Determine the (X, Y) coordinate at the center of the cell enclosing the given text.  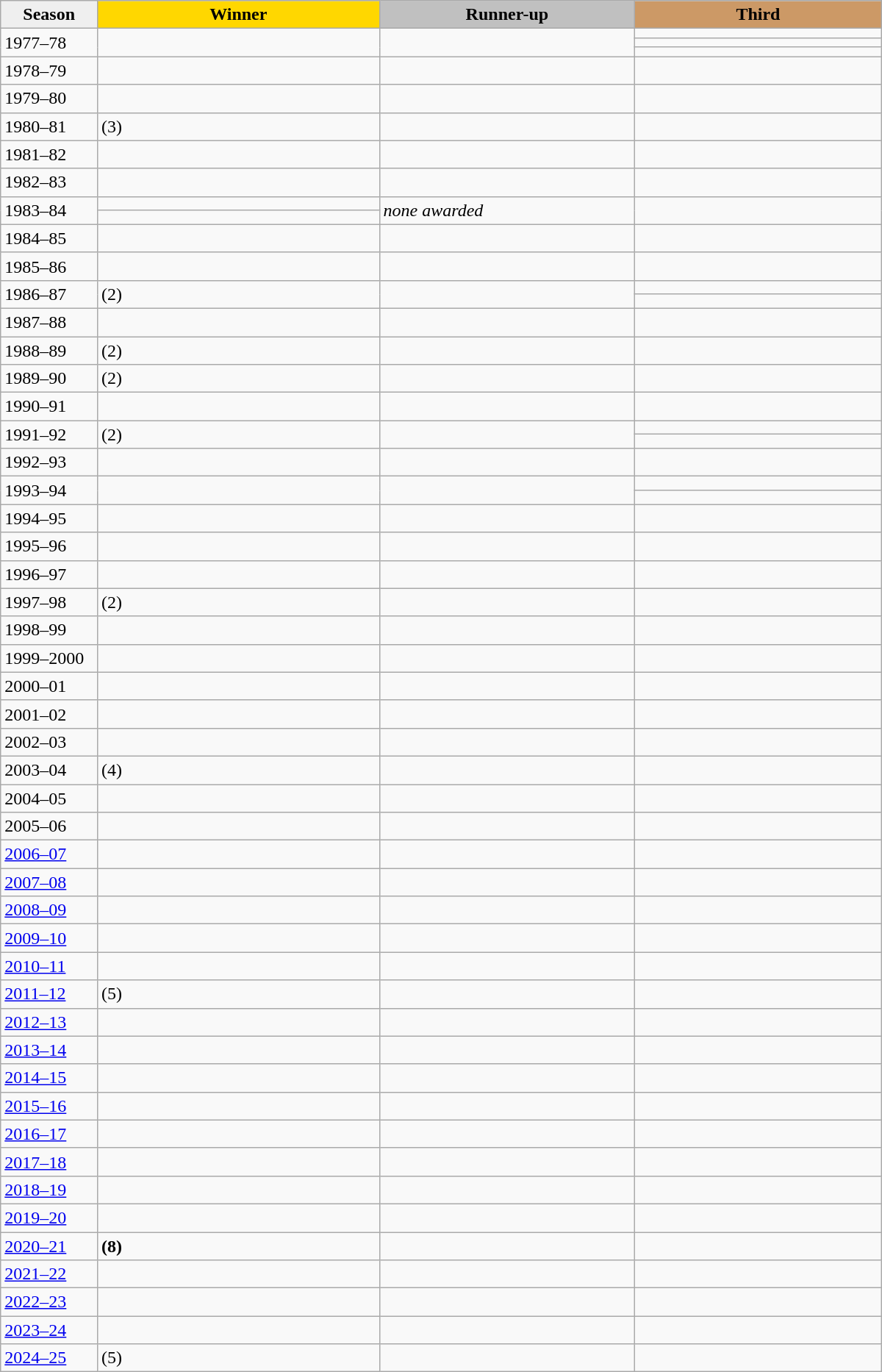
(3) (239, 126)
2004–05 (49, 798)
1986–87 (49, 294)
2002–03 (49, 742)
2006–07 (49, 854)
1996–97 (49, 574)
1993–94 (49, 490)
2022–23 (49, 1302)
2017–18 (49, 1162)
2003–04 (49, 770)
2011–12 (49, 994)
Winner (239, 15)
Season (49, 15)
1984–85 (49, 238)
1994–95 (49, 518)
2014–15 (49, 1078)
2008–09 (49, 910)
2005–06 (49, 826)
2020–21 (49, 1246)
2023–24 (49, 1330)
1980–81 (49, 126)
2013–14 (49, 1050)
1997–98 (49, 602)
1985–86 (49, 266)
1989–90 (49, 379)
1990–91 (49, 407)
1981–82 (49, 154)
2019–20 (49, 1218)
none awarded (507, 210)
Third (759, 15)
1995–96 (49, 546)
2001–02 (49, 714)
2016–17 (49, 1134)
1979–80 (49, 99)
2000–01 (49, 686)
2009–10 (49, 938)
2010–11 (49, 966)
1982–83 (49, 182)
(8) (239, 1246)
2007–08 (49, 882)
2024–25 (49, 1358)
2015–16 (49, 1106)
1999–2000 (49, 658)
1991–92 (49, 435)
1998–99 (49, 630)
Runner-up (507, 15)
1992–93 (49, 462)
2021–22 (49, 1274)
(4) (239, 770)
1988–89 (49, 351)
2012–13 (49, 1022)
1987–88 (49, 322)
1983–84 (49, 210)
2018–19 (49, 1190)
1977–78 (49, 43)
1978–79 (49, 71)
